Find where the given text appears and provide that cell's center as [x, y] coordinate. 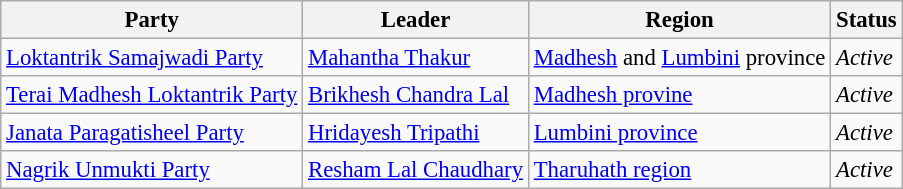
Janata Paragatisheel Party [152, 133]
Hridayesh Tripathi [416, 133]
Loktantrik Samajwadi Party [152, 58]
Leader [416, 20]
Brikhesh Chandra Lal [416, 95]
Resham Lal Chaudhary [416, 170]
Nagrik Unmukti Party [152, 170]
Madhesh provine [679, 95]
Party [152, 20]
Region [679, 20]
Status [866, 20]
Madhesh and Lumbini province [679, 58]
Lumbini province [679, 133]
Mahantha Thakur [416, 58]
Terai Madhesh Loktantrik Party [152, 95]
Tharuhath region [679, 170]
